From the cell containing the given text, extract its center point as [x, y] coordinate. 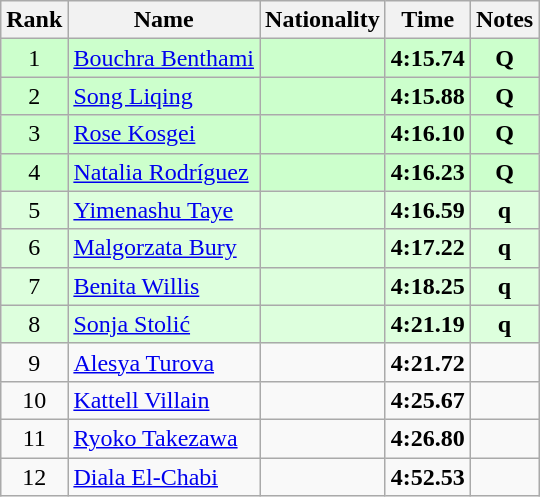
9 [34, 362]
Alesya Turova [164, 362]
Rank [34, 20]
Nationality [323, 20]
11 [34, 438]
4:52.53 [428, 477]
3 [34, 134]
1 [34, 58]
Malgorzata Bury [164, 248]
7 [34, 286]
4:16.59 [428, 210]
4:26.80 [428, 438]
4:21.19 [428, 324]
Sonja Stolić [164, 324]
5 [34, 210]
4:15.74 [428, 58]
6 [34, 248]
4:16.10 [428, 134]
4:25.67 [428, 400]
12 [34, 477]
4:21.72 [428, 362]
Notes [504, 20]
4:16.23 [428, 172]
Diala El-Chabi [164, 477]
Natalia Rodríguez [164, 172]
4:17.22 [428, 248]
Name [164, 20]
Kattell Villain [164, 400]
10 [34, 400]
Yimenashu Taye [164, 210]
Song Liqing [164, 96]
Rose Kosgei [164, 134]
Ryoko Takezawa [164, 438]
4:18.25 [428, 286]
8 [34, 324]
Benita Willis [164, 286]
2 [34, 96]
Time [428, 20]
4 [34, 172]
Bouchra Benthami [164, 58]
4:15.88 [428, 96]
